Return the (X, Y) coordinate for the center point of the cell that contains the specified text.  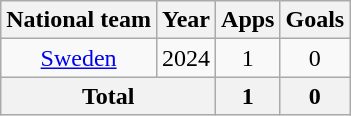
Apps (248, 20)
Total (108, 96)
Year (186, 20)
National team (79, 20)
Goals (315, 20)
2024 (186, 58)
Sweden (79, 58)
